Return (x, y) of the center of cell containing provided text 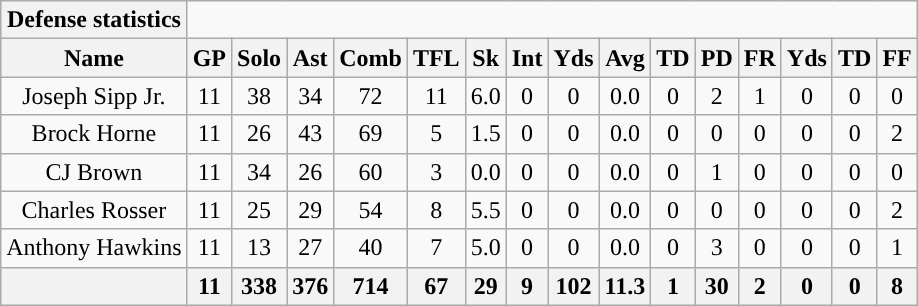
GP (209, 58)
69 (371, 134)
5.5 (486, 210)
Comb (371, 58)
Name (94, 58)
43 (310, 134)
714 (371, 286)
67 (436, 286)
Charles Rosser (94, 210)
CJ Brown (94, 172)
PD (716, 58)
Brock Horne (94, 134)
38 (260, 96)
30 (716, 286)
72 (371, 96)
7 (436, 248)
FR (760, 58)
Defense statistics (94, 20)
Int (527, 58)
Joseph Sipp Jr. (94, 96)
1.5 (486, 134)
13 (260, 248)
Anthony Hawkins (94, 248)
Sk (486, 58)
Avg (625, 58)
376 (310, 286)
FF (897, 58)
102 (574, 286)
Ast (310, 58)
6.0 (486, 96)
TFL (436, 58)
60 (371, 172)
338 (260, 286)
40 (371, 248)
11.3 (625, 286)
5 (436, 134)
27 (310, 248)
54 (371, 210)
5.0 (486, 248)
9 (527, 286)
Solo (260, 58)
25 (260, 210)
